Detect which cell encompasses the target text, then output its [x, y] center coordinate. 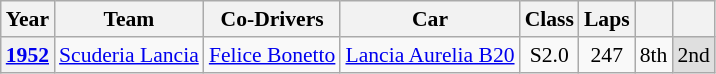
Co-Drivers [272, 19]
1952 [28, 55]
S2.0 [550, 55]
Lancia Aurelia B20 [430, 55]
Class [550, 19]
247 [607, 55]
Scuderia Lancia [129, 55]
2nd [694, 55]
Laps [607, 19]
Year [28, 19]
Team [129, 19]
8th [654, 55]
Felice Bonetto [272, 55]
Car [430, 19]
